Search for the cell housing the specified text and yield its [x, y] center coordinate. 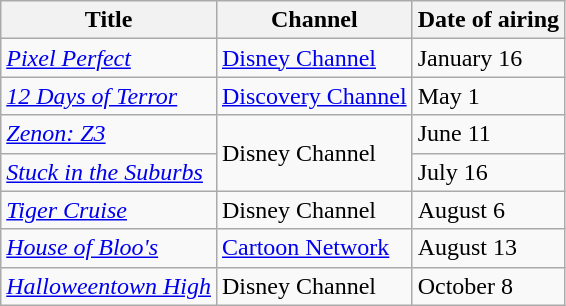
July 16 [488, 172]
Tiger Cruise [109, 210]
House of Bloo's [109, 248]
Zenon: Z3 [109, 134]
Discovery Channel [314, 96]
Pixel Perfect [109, 58]
Stuck in the Suburbs [109, 172]
May 1 [488, 96]
Title [109, 20]
October 8 [488, 286]
June 11 [488, 134]
August 6 [488, 210]
Halloweentown High [109, 286]
12 Days of Terror [109, 96]
Date of airing [488, 20]
Channel [314, 20]
Cartoon Network [314, 248]
January 16 [488, 58]
August 13 [488, 248]
